Find where the given text appears and provide that cell's center as [x, y] coordinate. 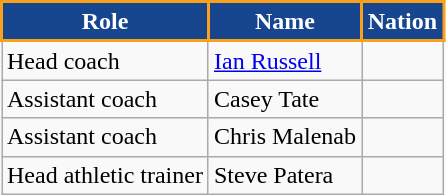
Name [284, 22]
Nation [403, 22]
Chris Malenab [284, 137]
Steve Patera [284, 175]
Ian Russell [284, 60]
Head coach [106, 60]
Head athletic trainer [106, 175]
Role [106, 22]
Casey Tate [284, 99]
